Determine the [x, y] coordinate at the center of the cell enclosing the given text.  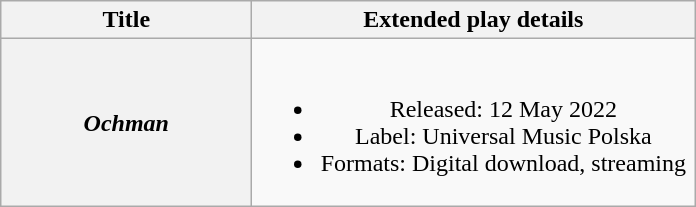
Ochman [126, 122]
Title [126, 20]
Extended play details [474, 20]
Released: 12 May 2022Label: Universal Music PolskaFormats: Digital download, streaming [474, 122]
